Return [X, Y] of the center of cell containing provided text 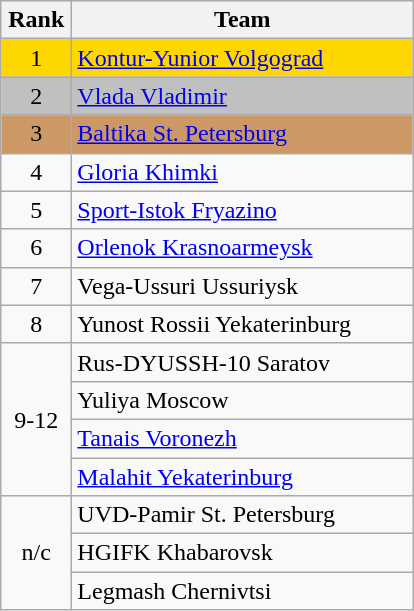
Legmash Chernivtsi [242, 591]
Yunost Rossii Yekaterinburg [242, 324]
Kontur-Yunior Volgograd [242, 58]
8 [36, 324]
Tanais Voronezh [242, 438]
4 [36, 172]
Sport-Istok Fryazino [242, 210]
9-12 [36, 419]
Rank [36, 20]
1 [36, 58]
5 [36, 210]
Vlada Vladimir [242, 96]
UVD-Pamir St. Petersburg [242, 515]
n/c [36, 553]
Orlenok Krasnoarmeysk [242, 248]
HGIFK Khabarovsk [242, 553]
Gloria Khimki [242, 172]
2 [36, 96]
Rus-DYUSSH-10 Saratov [242, 362]
Team [242, 20]
7 [36, 286]
Yuliya Moscow [242, 400]
Malahit Yekaterinburg [242, 477]
Baltika St. Petersburg [242, 134]
6 [36, 248]
3 [36, 134]
Vega-Ussuri Ussuriysk [242, 286]
